Determine the (X, Y) coordinate at the center of the cell enclosing the given text.  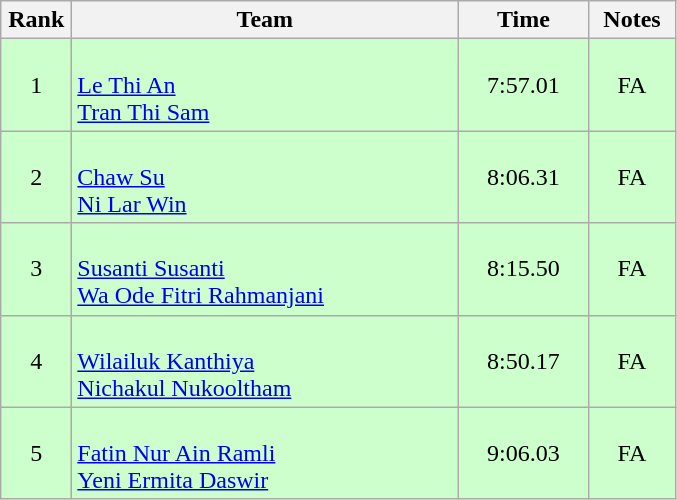
Le Thi AnTran Thi Sam (265, 85)
Wilailuk KanthiyaNichakul Nukooltham (265, 361)
8:50.17 (524, 361)
Notes (632, 20)
Team (265, 20)
Time (524, 20)
Fatin Nur Ain RamliYeni Ermita Daswir (265, 453)
3 (36, 269)
8:06.31 (524, 177)
5 (36, 453)
Rank (36, 20)
2 (36, 177)
1 (36, 85)
4 (36, 361)
9:06.03 (524, 453)
Susanti SusantiWa Ode Fitri Rahmanjani (265, 269)
7:57.01 (524, 85)
Chaw SuNi Lar Win (265, 177)
8:15.50 (524, 269)
